Scan for the cell matching the given text and deliver its (x, y) coordinate at center. 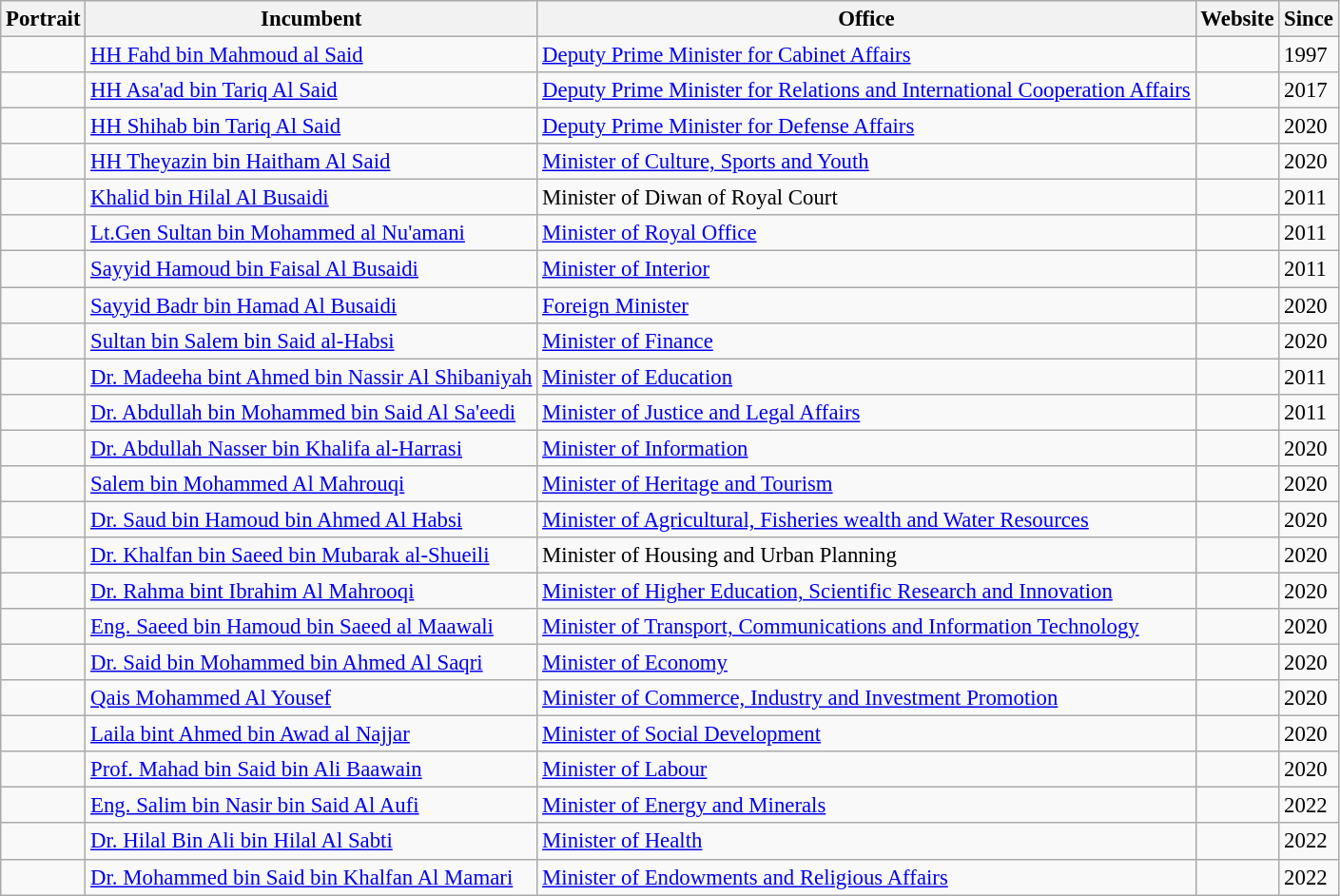
Minister of Information (866, 448)
Dr. Saud bin Hamoud bin Ahmed Al Habsi (312, 519)
HH Theyazin bin Haitham Al Said (312, 162)
Since (1309, 19)
Minister of Royal Office (866, 233)
Minister of Energy and Minerals (866, 806)
HH Shihab bin Tariq Al Said (312, 127)
Minister of Higher Education, Scientific Research and Innovation (866, 591)
Salem bin Mohammed Al Mahrouqi (312, 484)
Dr. Abdullah Nasser bin Khalifa al-Harrasi (312, 448)
Sayyid Hamoud bin Faisal Al Busaidi (312, 269)
Lt.Gen Sultan bin Mohammed al Nu'amani (312, 233)
Minister of Housing and Urban Planning (866, 555)
Portrait (44, 19)
Minister of Justice and Legal Affairs (866, 412)
Deputy Prime Minister for Defense Affairs (866, 127)
Incumbent (312, 19)
Minister of Endowments and Religious Affairs (866, 877)
HH Asa'ad bin Tariq Al Said (312, 90)
Dr. Abdullah bin Mohammed bin Said Al Sa'eedi (312, 412)
HH Fahd bin Mahmoud al Said (312, 55)
Dr. Hilal Bin Ali bin Hilal Al Sabti (312, 842)
Office (866, 19)
Minister of Health (866, 842)
Eng. Saeed bin Hamoud bin Saeed al Maawali (312, 627)
Laila bint Ahmed bin Awad al Najjar (312, 734)
Qais Mohammed Al Yousef (312, 698)
Minister of Economy (866, 663)
Dr. Rahma bint Ibrahim Al Mahrooqi (312, 591)
Minister of Social Development (866, 734)
Website (1237, 19)
1997 (1309, 55)
Minister of Culture, Sports and Youth (866, 162)
Minister of Agricultural, Fisheries wealth and Water Resources (866, 519)
Minister of Commerce, Industry and Investment Promotion (866, 698)
Minister of Finance (866, 341)
Minister of Diwan of Royal Court (866, 198)
2017 (1309, 90)
Eng. Salim bin Nasir bin Said Al Aufi (312, 806)
Sultan bin Salem bin Said al-Habsi (312, 341)
Foreign Minister (866, 305)
Minister of Labour (866, 769)
Prof. Mahad bin Said bin Ali Baawain (312, 769)
Minister of Heritage and Tourism (866, 484)
Dr. Mohammed bin Said bin Khalfan Al Mamari (312, 877)
Dr. Madeeha bint Ahmed bin Nassir Al Shibaniyah (312, 377)
Minister of Transport, Communications and Information Technology (866, 627)
Minister of Education (866, 377)
Dr. Khalfan bin Saeed bin Mubarak al-Shueili (312, 555)
Deputy Prime Minister for Cabinet Affairs (866, 55)
Dr. Said bin Mohammed bin Ahmed Al Saqri (312, 663)
Deputy Prime Minister for Relations and International Cooperation Affairs (866, 90)
Khalid bin Hilal Al Busaidi (312, 198)
Minister of Interior (866, 269)
Sayyid Badr bin Hamad Al Busaidi (312, 305)
